Identify which cell holds the provided text, then report its [X, Y] central coordinate. 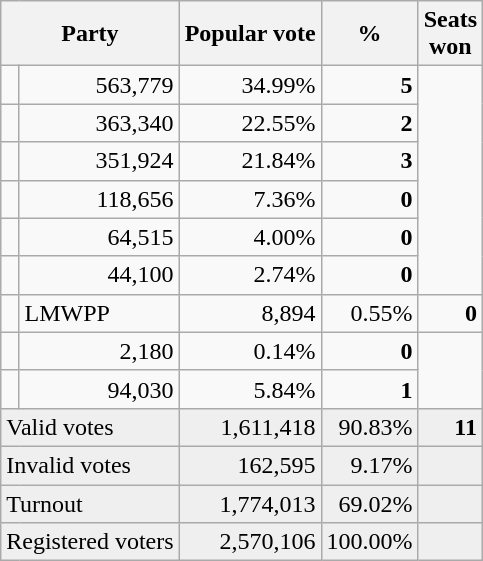
118,656 [99, 199]
7.36% [250, 199]
64,515 [99, 237]
8,894 [250, 313]
2,180 [99, 351]
9.17% [370, 465]
94,030 [99, 389]
0.14% [250, 351]
5 [370, 85]
Invalid votes [90, 465]
LMWPP [99, 313]
Registered voters [90, 542]
90.83% [370, 427]
5.84% [250, 389]
351,924 [99, 161]
% [370, 34]
3 [370, 161]
21.84% [250, 161]
34.99% [250, 85]
563,779 [99, 85]
1,774,013 [250, 503]
Popular vote [250, 34]
2,570,106 [250, 542]
44,100 [99, 275]
11 [450, 427]
162,595 [250, 465]
2.74% [250, 275]
69.02% [370, 503]
2 [370, 123]
Party [90, 34]
100.00% [370, 542]
363,340 [99, 123]
0.55% [370, 313]
22.55% [250, 123]
Seatswon [450, 34]
Valid votes [90, 427]
4.00% [250, 237]
1,611,418 [250, 427]
Turnout [90, 503]
1 [370, 389]
